Detect which cell encompasses the target text, then output its [X, Y] center coordinate. 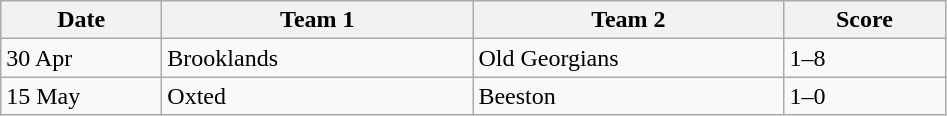
15 May [82, 96]
Oxted [318, 96]
Old Georgians [628, 58]
Team 2 [628, 20]
Date [82, 20]
Team 1 [318, 20]
30 Apr [82, 58]
Brooklands [318, 58]
1–8 [864, 58]
Beeston [628, 96]
Score [864, 20]
1–0 [864, 96]
